Scan for the cell matching the given text and deliver its (X, Y) coordinate at center. 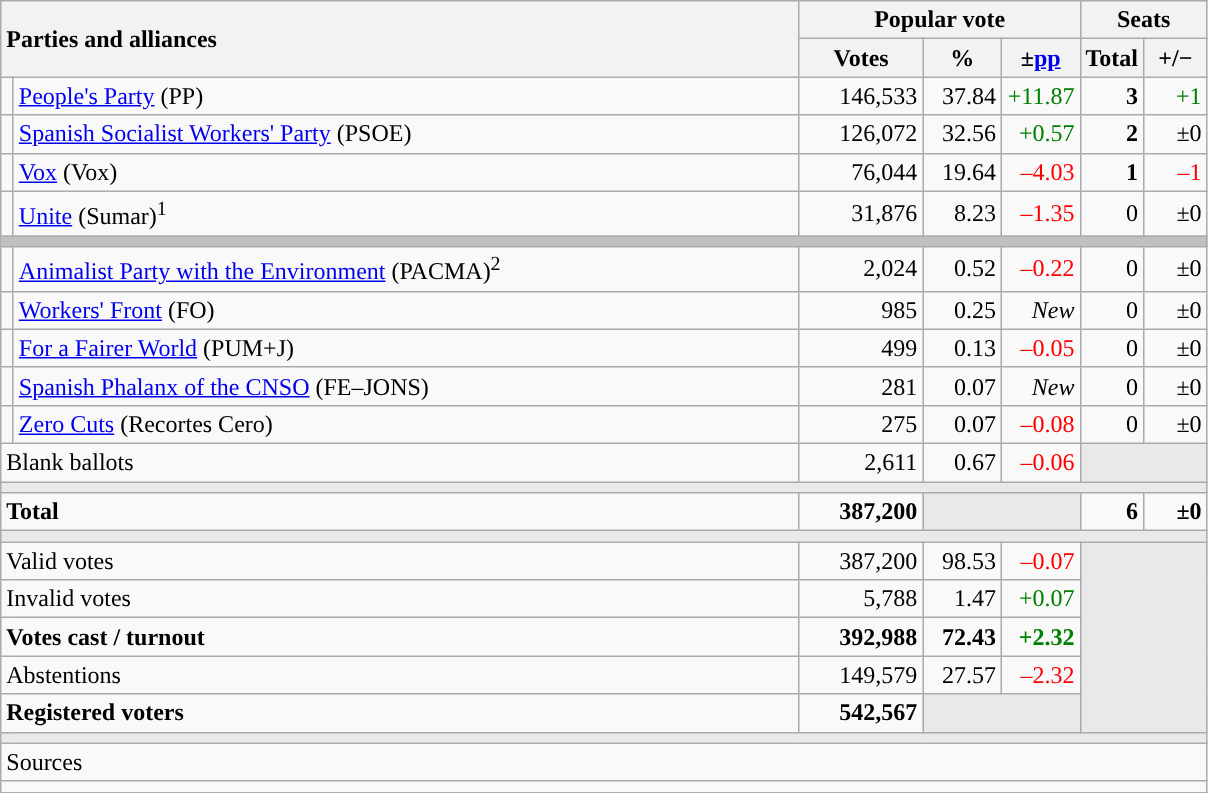
+0.07 (1040, 599)
–2.32 (1040, 675)
146,533 (861, 96)
–1 (1176, 172)
37.84 (962, 96)
281 (861, 386)
Parties and alliances (400, 39)
For a Fairer World (PUM+J) (406, 348)
People's Party (PP) (406, 96)
Valid votes (400, 561)
1.47 (962, 599)
Votes cast / turnout (400, 637)
Votes (861, 58)
–0.07 (1040, 561)
+2.32 (1040, 637)
3 (1112, 96)
126,072 (861, 134)
–0.22 (1040, 270)
–0.06 (1040, 462)
0.25 (962, 310)
Zero Cuts (Recortes Cero) (406, 424)
+11.87 (1040, 96)
0.52 (962, 270)
275 (861, 424)
±pp (1040, 58)
Animalist Party with the Environment (PACMA)2 (406, 270)
Popular vote (940, 20)
Vox (Vox) (406, 172)
2 (1112, 134)
392,988 (861, 637)
Workers' Front (FO) (406, 310)
31,876 (861, 214)
Unite (Sumar)1 (406, 214)
–1.35 (1040, 214)
Registered voters (400, 713)
72.43 (962, 637)
76,044 (861, 172)
Sources (604, 762)
0.67 (962, 462)
2,024 (861, 270)
% (962, 58)
2,611 (861, 462)
–4.03 (1040, 172)
Blank ballots (400, 462)
499 (861, 348)
542,567 (861, 713)
149,579 (861, 675)
Abstentions (400, 675)
–0.05 (1040, 348)
+1 (1176, 96)
32.56 (962, 134)
98.53 (962, 561)
–0.08 (1040, 424)
Seats (1144, 20)
8.23 (962, 214)
1 (1112, 172)
0.13 (962, 348)
+0.57 (1040, 134)
6 (1112, 512)
+/− (1176, 58)
Spanish Phalanx of the CNSO (FE–JONS) (406, 386)
27.57 (962, 675)
5,788 (861, 599)
19.64 (962, 172)
Spanish Socialist Workers' Party (PSOE) (406, 134)
Invalid votes (400, 599)
985 (861, 310)
